Return [x, y] of the center of cell containing provided text 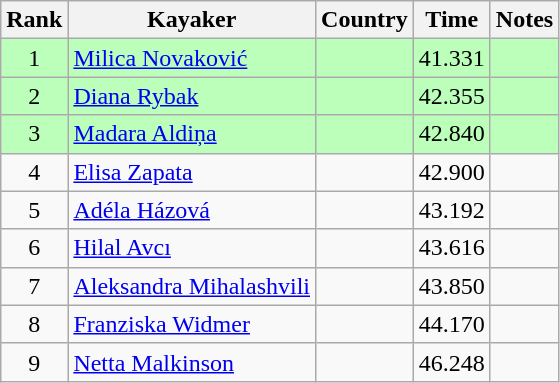
2 [34, 96]
Diana Rybak [192, 96]
Time [452, 20]
Hilal Avcı [192, 248]
Country [365, 20]
6 [34, 248]
Adéla Házová [192, 210]
Netta Malkinson [192, 362]
44.170 [452, 324]
5 [34, 210]
42.355 [452, 96]
43.616 [452, 248]
42.840 [452, 134]
Madara Aldiņa [192, 134]
8 [34, 324]
7 [34, 286]
1 [34, 58]
Kayaker [192, 20]
Notes [524, 20]
9 [34, 362]
Aleksandra Mihalashvili [192, 286]
Franziska Widmer [192, 324]
46.248 [452, 362]
43.850 [452, 286]
4 [34, 172]
3 [34, 134]
43.192 [452, 210]
Elisa Zapata [192, 172]
41.331 [452, 58]
Rank [34, 20]
Milica Novaković [192, 58]
42.900 [452, 172]
